Return (x, y) of the center of cell containing provided text 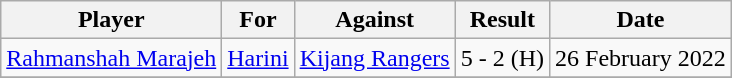
5 - 2 (H) (502, 58)
Kijang Rangers (374, 58)
Against (374, 20)
Harini (258, 58)
26 February 2022 (641, 58)
For (258, 20)
Date (641, 20)
Result (502, 20)
Rahmanshah Marajeh (112, 58)
Player (112, 20)
